For the text-containing cell, return its midpoint in [x, y] coordinate format. 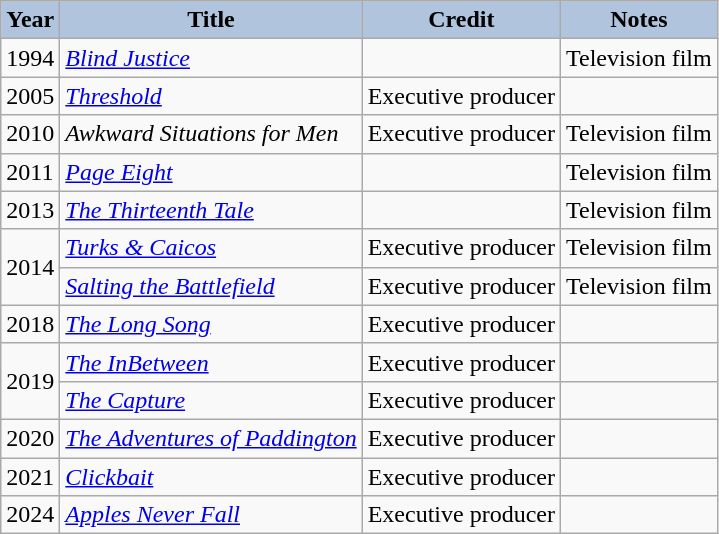
Notes [638, 20]
Apples Never Fall [211, 515]
2020 [30, 438]
2010 [30, 134]
Page Eight [211, 172]
Year [30, 20]
2021 [30, 477]
2011 [30, 172]
Turks & Caicos [211, 248]
The Long Song [211, 324]
1994 [30, 58]
Blind Justice [211, 58]
Clickbait [211, 477]
The Adventures of Paddington [211, 438]
Salting the Battlefield [211, 286]
2005 [30, 96]
Awkward Situations for Men [211, 134]
Threshold [211, 96]
2018 [30, 324]
2019 [30, 381]
2024 [30, 515]
The InBetween [211, 362]
Credit [461, 20]
Title [211, 20]
The Capture [211, 400]
The Thirteenth Tale [211, 210]
2014 [30, 267]
2013 [30, 210]
